From the cell containing the given text, extract its center point as [x, y] coordinate. 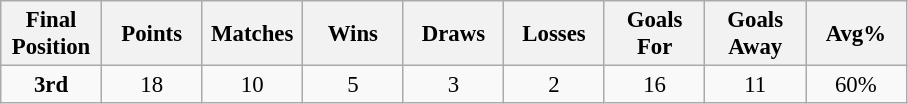
2 [554, 85]
Final Position [52, 34]
Wins [354, 34]
Draws [454, 34]
Avg% [856, 34]
11 [756, 85]
60% [856, 85]
3rd [52, 85]
Goals For [654, 34]
10 [252, 85]
18 [152, 85]
Losses [554, 34]
16 [654, 85]
Points [152, 34]
Matches [252, 34]
5 [354, 85]
3 [454, 85]
Goals Away [756, 34]
